Return [X, Y] of the center of cell containing provided text 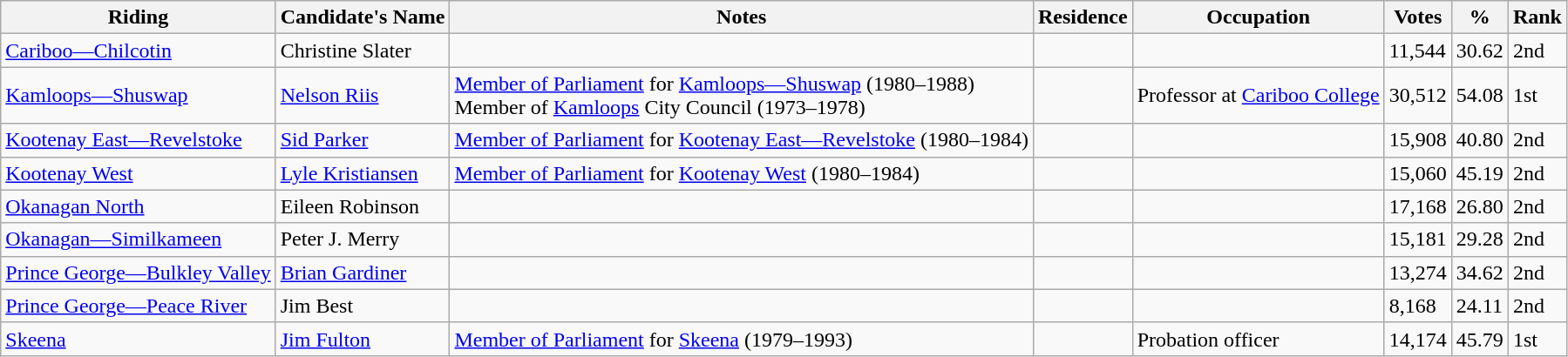
Rank [1537, 17]
26.80 [1480, 206]
15,908 [1417, 140]
17,168 [1417, 206]
24.11 [1480, 306]
Kamloops—Shuswap [138, 96]
Eileen Robinson [363, 206]
11,544 [1417, 51]
Okanagan North [138, 206]
Brian Gardiner [363, 273]
Member of Parliament for Skeena (1979–1993) [742, 339]
Peter J. Merry [363, 239]
54.08 [1480, 96]
29.28 [1480, 239]
30.62 [1480, 51]
Jim Fulton [363, 339]
Sid Parker [363, 140]
Member of Parliament for Kootenay East—Revelstoke (1980–1984) [742, 140]
15,181 [1417, 239]
15,060 [1417, 173]
Kootenay East—Revelstoke [138, 140]
40.80 [1480, 140]
13,274 [1417, 273]
Christine Slater [363, 51]
Cariboo—Chilcotin [138, 51]
Okanagan—Similkameen [138, 239]
Member of Parliament for Kamloops—Shuswap (1980–1988) Member of Kamloops City Council (1973–1978) [742, 96]
Kootenay West [138, 173]
Notes [742, 17]
Member of Parliament for Kootenay West (1980–1984) [742, 173]
45.19 [1480, 173]
45.79 [1480, 339]
Nelson Riis [363, 96]
Residence [1083, 17]
Prince George—Bulkley Valley [138, 273]
Occupation [1259, 17]
Riding [138, 17]
Professor at Cariboo College [1259, 96]
Prince George—Peace River [138, 306]
Votes [1417, 17]
8,168 [1417, 306]
14,174 [1417, 339]
Skeena [138, 339]
Jim Best [363, 306]
% [1480, 17]
34.62 [1480, 273]
Probation officer [1259, 339]
Candidate's Name [363, 17]
Lyle Kristiansen [363, 173]
30,512 [1417, 96]
